Identify which cell holds the provided text, then report its (X, Y) central coordinate. 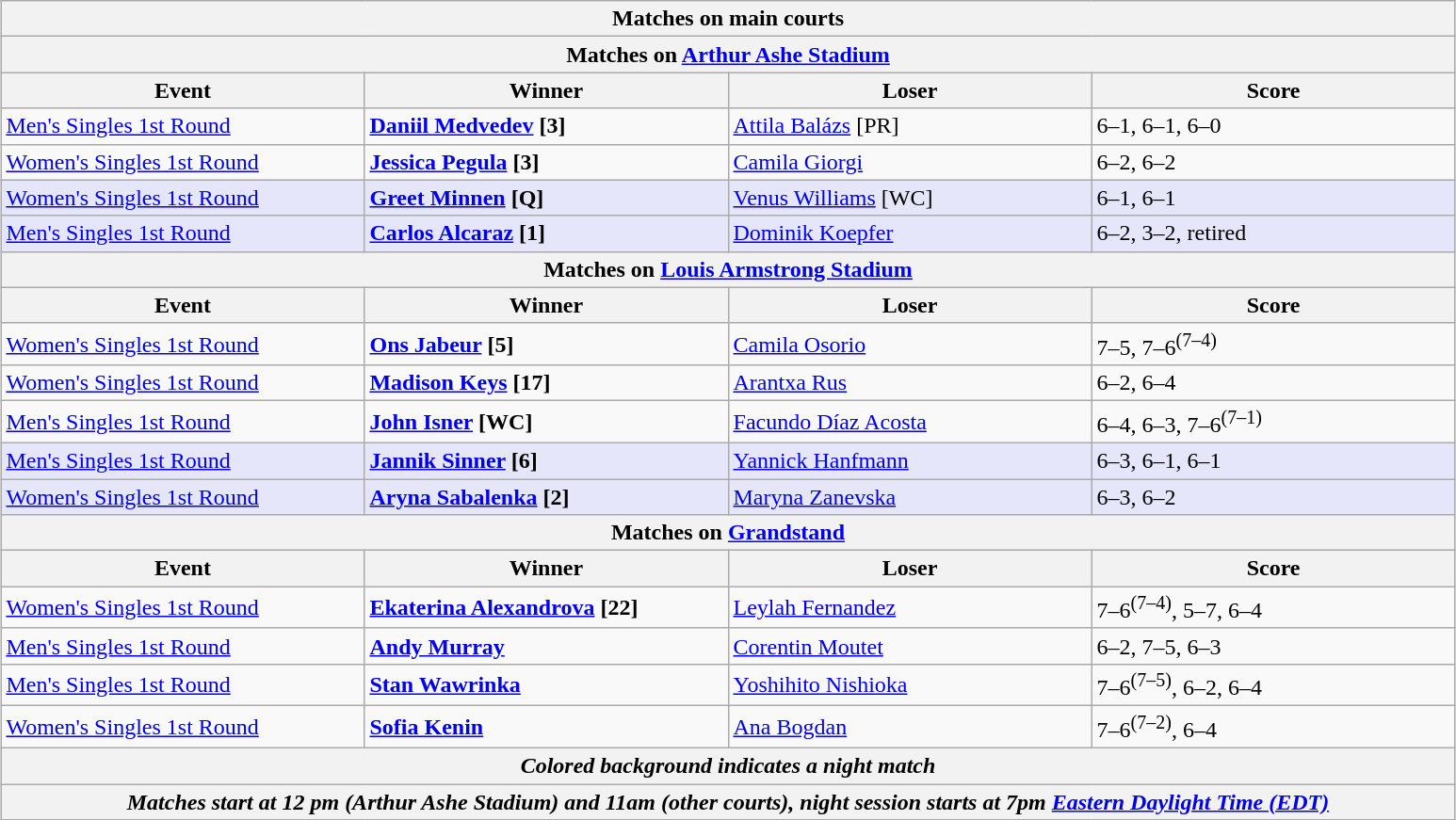
6–2, 7–5, 6–3 (1273, 646)
Yoshihito Nishioka (910, 685)
7–6(7–4), 5–7, 6–4 (1273, 608)
Madison Keys [17] (546, 383)
Andy Murray (546, 646)
Maryna Zanevska (910, 497)
Corentin Moutet (910, 646)
Ons Jabeur [5] (546, 345)
Stan Wawrinka (546, 685)
Venus Williams [WC] (910, 198)
Colored background indicates a night match (728, 765)
Matches on Grandstand (728, 533)
6–3, 6–2 (1273, 497)
Yannick Hanfmann (910, 460)
Dominik Koepfer (910, 233)
Ekaterina Alexandrova [22] (546, 608)
6–2, 6–4 (1273, 383)
Carlos Alcaraz [1] (546, 233)
6–1, 6–1, 6–0 (1273, 126)
Attila Balázs [PR] (910, 126)
Camila Osorio (910, 345)
Matches on Arthur Ashe Stadium (728, 55)
6–4, 6–3, 7–6(7–1) (1273, 422)
Greet Minnen [Q] (546, 198)
Sofia Kenin (546, 727)
7–6(7–2), 6–4 (1273, 727)
6–2, 6–2 (1273, 162)
6–2, 3–2, retired (1273, 233)
6–1, 6–1 (1273, 198)
Daniil Medvedev [3] (546, 126)
Matches start at 12 pm (Arthur Ashe Stadium) and 11am (other courts), night session starts at 7pm Eastern Daylight Time (EDT) (728, 802)
Leylah Fernandez (910, 608)
John Isner [WC] (546, 422)
7–5, 7–6(7–4) (1273, 345)
7–6(7–5), 6–2, 6–4 (1273, 685)
Ana Bogdan (910, 727)
Jessica Pegula [3] (546, 162)
Jannik Sinner [6] (546, 460)
Aryna Sabalenka [2] (546, 497)
6–3, 6–1, 6–1 (1273, 460)
Matches on main courts (728, 19)
Matches on Louis Armstrong Stadium (728, 269)
Facundo Díaz Acosta (910, 422)
Arantxa Rus (910, 383)
Camila Giorgi (910, 162)
